For the text-containing cell, return its midpoint in (X, Y) coordinate format. 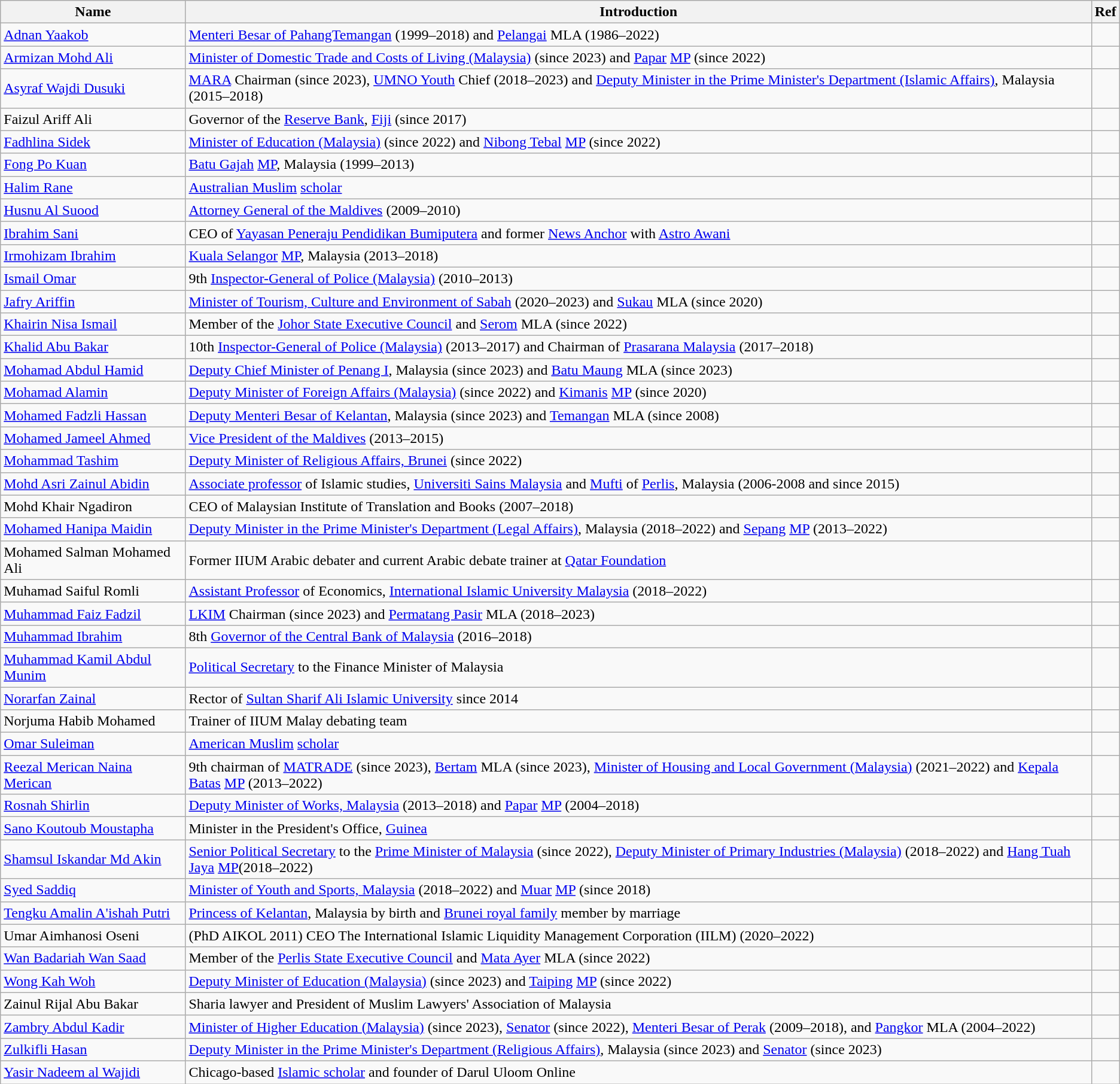
Muhammad Faiz Fadzil (93, 614)
Jafry Ariffin (93, 301)
Tengku Amalin A'ishah Putri (93, 913)
8th Governor of the Central Bank of Malaysia (2016–2018) (638, 636)
Shamsul Iskandar Md Akin (93, 860)
Sharia lawyer and President of Muslim Lawyers' Association of Malaysia (638, 1004)
Princess of Kelantan, Malaysia by birth and Brunei royal family member by marriage (638, 913)
Mohamad Alamin (93, 393)
Zulkifli Hasan (93, 1049)
Mohamad Abdul Hamid (93, 370)
American Muslim scholar (638, 744)
Rosnah Shirlin (93, 806)
Member of the Perlis State Executive Council and Mata Ayer MLA (since 2022) (638, 958)
Irmohizam Ibrahim (93, 256)
Fong Po Kuan (93, 165)
Kuala Selangor MP, Malaysia (2013–2018) (638, 256)
Governor of the Reserve Bank, Fiji (since 2017) (638, 119)
Chicago-based Islamic scholar and founder of Darul Uloom Online (638, 1072)
Deputy Minister of Education (Malaysia) (since 2023) and Taiping MP (since 2022) (638, 981)
Australian Muslim scholar (638, 187)
Mohd Khair Ngadiron (93, 506)
Deputy Minister of Religious Affairs, Brunei (since 2022) (638, 461)
Syed Saddiq (93, 890)
Omar Suleiman (93, 744)
Ref (1106, 12)
Yasir Nadeem al Wajidi (93, 1072)
Assistant Professor of Economics, International Islamic University Malaysia (2018–2022) (638, 591)
Zainul Rijal Abu Bakar (93, 1004)
(PhD AIKOL 2011) CEO The International Islamic Liquidity Management Corporation (IILM) (2020–2022) (638, 936)
Mohamed Jameel Ahmed (93, 438)
Member of the Johor State Executive Council and Serom MLA (since 2022) (638, 324)
Khairin Nisa Ismail (93, 324)
Trainer of IIUM Malay debating team (638, 721)
Minister of Higher Education (Malaysia) (since 2023), Senator (since 2022), Menteri Besar of Perak (2009–2018), and Pangkor MLA (2004–2022) (638, 1027)
Husnu Al Suood (93, 210)
Mohd Asri Zainul Abidin (93, 484)
Muhammad Ibrahim (93, 636)
Norarfan Zainal (93, 699)
Deputy Menteri Besar of Kelantan, Malaysia (since 2023) and Temangan MLA (since 2008) (638, 415)
Faizul Ariff Ali (93, 119)
Minister of Education (Malaysia) (since 2022) and Nibong Tebal MP (since 2022) (638, 142)
Asyraf Wajdi Dusuki (93, 89)
Wan Badariah Wan Saad (93, 958)
Attorney General of the Maldives (2009–2010) (638, 210)
Muhammad Kamil Abdul Munim (93, 667)
LKIM Chairman (since 2023) and Permatang Pasir MLA (2018–2023) (638, 614)
Minister of Tourism, Culture and Environment of Sabah (2020–2023) and Sukau MLA (since 2020) (638, 301)
Halim Rane (93, 187)
Deputy Minister of Works, Malaysia (2013–2018) and Papar MP (2004–2018) (638, 806)
Deputy Minister of Foreign Affairs (Malaysia) (since 2022) and Kimanis MP (since 2020) (638, 393)
Wong Kah Woh (93, 981)
Introduction (638, 12)
Adnan Yaakob (93, 35)
Associate professor of Islamic studies, Universiti Sains Malaysia and Mufti of Perlis, Malaysia (2006-2008 and since 2015) (638, 484)
Menteri Besar of PahangTemangan (1999–2018) and Pelangai MLA (1986–2022) (638, 35)
Deputy Chief Minister of Penang I, Malaysia (since 2023) and Batu Maung MLA (since 2023) (638, 370)
CEO of Yayasan Peneraju Pendidikan Bumiputera and former News Anchor with Astro Awani (638, 233)
CEO of Malaysian Institute of Translation and Books (2007–2018) (638, 506)
Armizan Mohd Ali (93, 57)
Name (93, 12)
10th Inspector-General of Police (Malaysia) (2013–2017) and Chairman of Prasarana Malaysia (2017–2018) (638, 347)
Ibrahim Sani (93, 233)
Minister of Youth and Sports, Malaysia (2018–2022) and Muar MP (since 2018) (638, 890)
Umar Aimhanosi Oseni (93, 936)
Mohamed Hanipa Maidin (93, 529)
Rector of Sultan Sharif Ali Islamic University since 2014 (638, 699)
Minister in the President's Office, Guinea (638, 828)
Norjuma Habib Mohamed (93, 721)
Zambry Abdul Kadir (93, 1027)
Deputy Minister in the Prime Minister's Department (Religious Affairs), Malaysia (since 2023) and Senator (since 2023) (638, 1049)
Fadhlina Sidek (93, 142)
Mohammad Tashim (93, 461)
Minister of Domestic Trade and Costs of Living (Malaysia) (since 2023) and Papar MP (since 2022) (638, 57)
Deputy Minister in the Prime Minister's Department (Legal Affairs), Malaysia (2018–2022) and Sepang MP (2013–2022) (638, 529)
Mohamed Salman Mohamed Ali (93, 560)
Batu Gajah MP, Malaysia (1999–2013) (638, 165)
Ismail Omar (93, 278)
Mohamed Fadzli Hassan (93, 415)
Former IIUM Arabic debater and current Arabic debate trainer at Qatar Foundation (638, 560)
Reezal Merican Naina Merican (93, 775)
Political Secretary to the Finance Minister of Malaysia (638, 667)
Muhamad Saiful Romli (93, 591)
Sano Koutoub Moustapha (93, 828)
Vice President of the Maldives (2013–2015) (638, 438)
Khalid Abu Bakar (93, 347)
9th Inspector-General of Police (Malaysia) (2010–2013) (638, 278)
